Scan for the cell matching the given text and deliver its [x, y] coordinate at center. 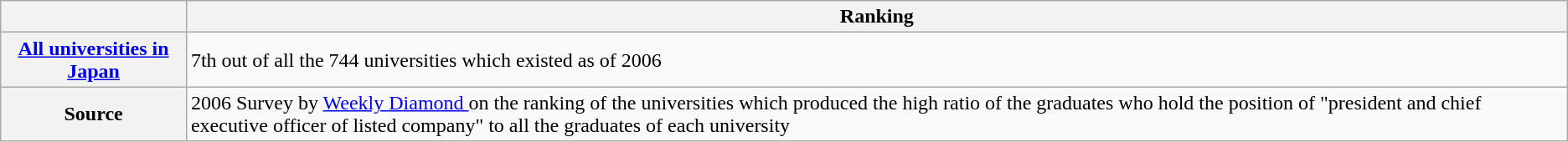
All universities in Japan [94, 60]
Source [94, 114]
7th out of all the 744 universities which existed as of 2006 [876, 60]
Ranking [876, 17]
